Capture the cell that displays the provided text and extract its (x, y) central coordinate. 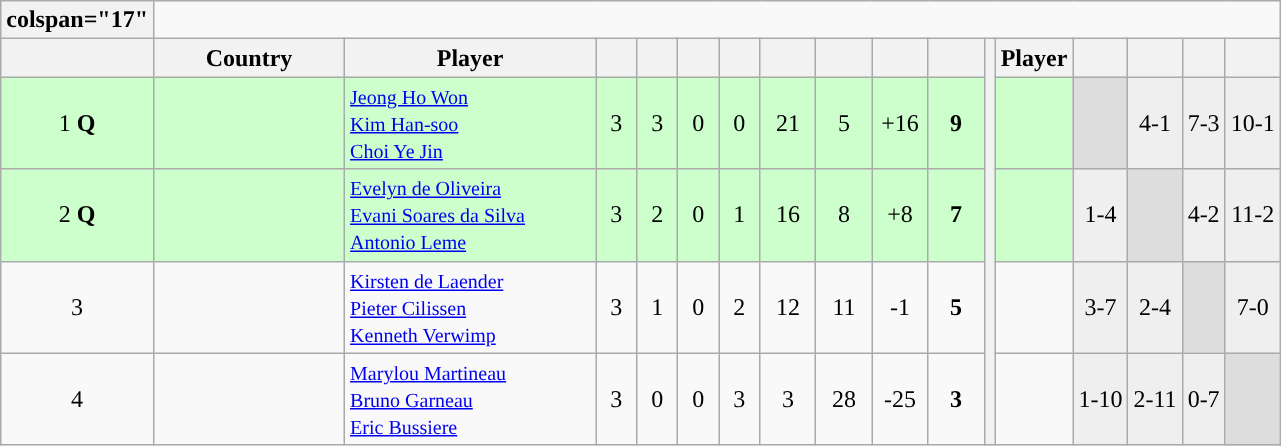
7-3 (1204, 123)
9 (956, 123)
1 Q (78, 123)
28 (844, 399)
16 (788, 215)
Kirsten de LaenderPieter CilissenKenneth Verwimp (470, 307)
-1 (900, 307)
2 Q (78, 215)
colspan="17" (78, 20)
0-7 (1204, 399)
Marylou MartineauBruno GarneauEric Bussiere (470, 399)
+8 (900, 215)
Evelyn de OliveiraEvani Soares da SilvaAntonio Leme (470, 215)
10-1 (1252, 123)
8 (844, 215)
4-1 (1155, 123)
7-0 (1252, 307)
-25 (900, 399)
Country (248, 58)
4 (78, 399)
4-2 (1204, 215)
7 (956, 215)
2-4 (1155, 307)
11 (844, 307)
21 (788, 123)
2-11 (1155, 399)
11-2 (1252, 215)
3-7 (1100, 307)
1-10 (1100, 399)
12 (788, 307)
1-4 (1100, 215)
Jeong Ho WonKim Han-sooChoi Ye Jin (470, 123)
+16 (900, 123)
